Search for the cell housing the specified text and yield its (X, Y) center coordinate. 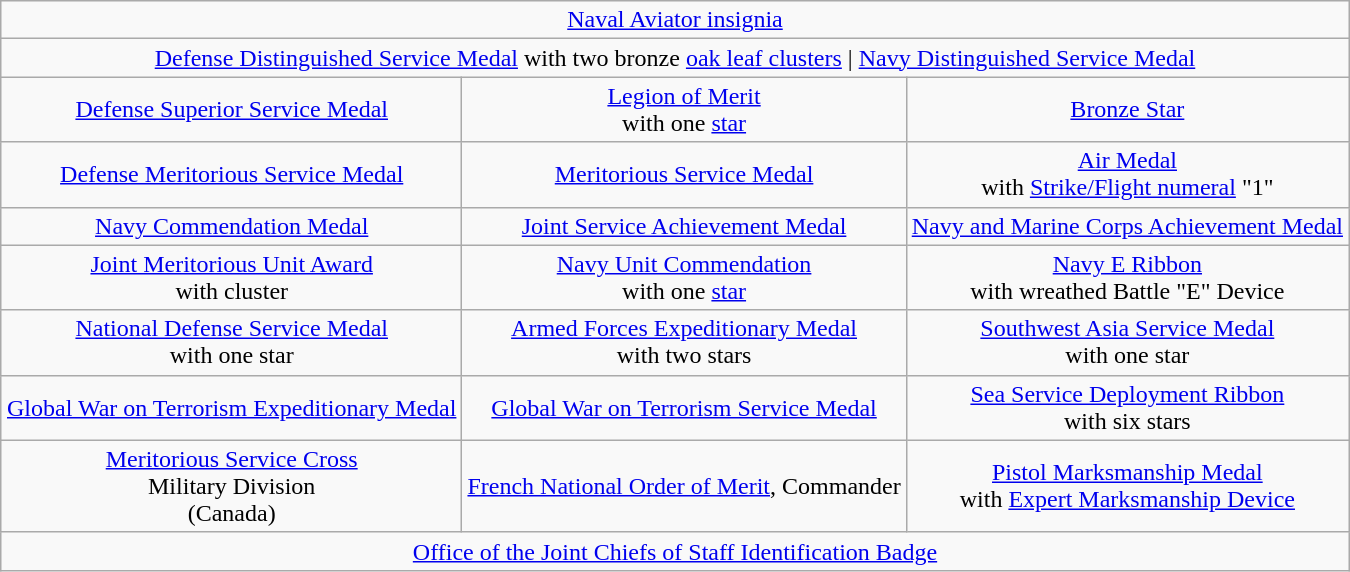
Meritorious Service Medal (684, 174)
Bronze Star (1127, 110)
Armed Forces Expeditionary Medalwith two stars (684, 342)
Joint Meritorious Unit Awardwith cluster (231, 278)
French National Order of Merit, Commander (684, 486)
Southwest Asia Service Medalwith one star (1127, 342)
Meritorious Service CrossMilitary Division(Canada) (231, 486)
Global War on Terrorism Service Medal (684, 408)
Joint Service Achievement Medal (684, 226)
Air Medalwith Strike/Flight numeral "1" (1127, 174)
Office of the Joint Chiefs of Staff Identification Badge (674, 551)
Naval Aviator insignia (674, 20)
Defense Meritorious Service Medal (231, 174)
Navy and Marine Corps Achievement Medal (1127, 226)
Navy Unit Commendationwith one star (684, 278)
Defense Distinguished Service Medal with two bronze oak leaf clusters | Navy Distinguished Service Medal (674, 58)
Defense Superior Service Medal (231, 110)
Pistol Marksmanship Medalwith Expert Marksmanship Device (1127, 486)
National Defense Service Medalwith one star (231, 342)
Navy E Ribbonwith wreathed Battle "E" Device (1127, 278)
Global War on Terrorism Expeditionary Medal (231, 408)
Legion of Meritwith one star (684, 110)
Sea Service Deployment Ribbonwith six stars (1127, 408)
Navy Commendation Medal (231, 226)
